For the text-containing cell, return its midpoint in [X, Y] coordinate format. 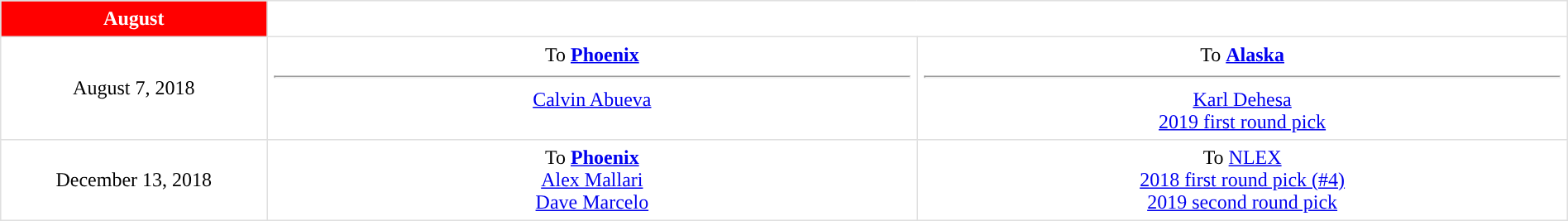
To PhoenixAlex MallariDave Marcelo [592, 180]
To Phoenix Calvin Abueva [592, 88]
To Alaska Karl Dehesa 2019 first round pick [1242, 88]
August [134, 19]
To NLEX2018 first round pick (#4)2019 second round pick [1242, 180]
August 7, 2018 [134, 88]
December 13, 2018 [134, 180]
